Provide the (X, Y) coordinate of the cell's center where the given text is located.  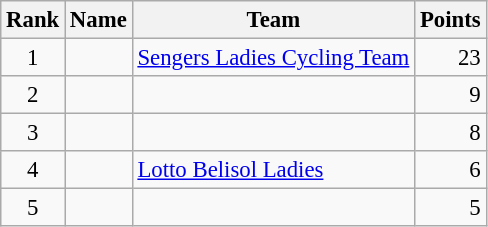
Name (99, 20)
3 (33, 133)
Lotto Belisol Ladies (274, 170)
Rank (33, 20)
Team (274, 20)
1 (33, 58)
8 (450, 133)
6 (450, 170)
Points (450, 20)
9 (450, 95)
Sengers Ladies Cycling Team (274, 58)
23 (450, 58)
2 (33, 95)
4 (33, 170)
